Determine the (X, Y) coordinate at the center of the cell enclosing the given text.  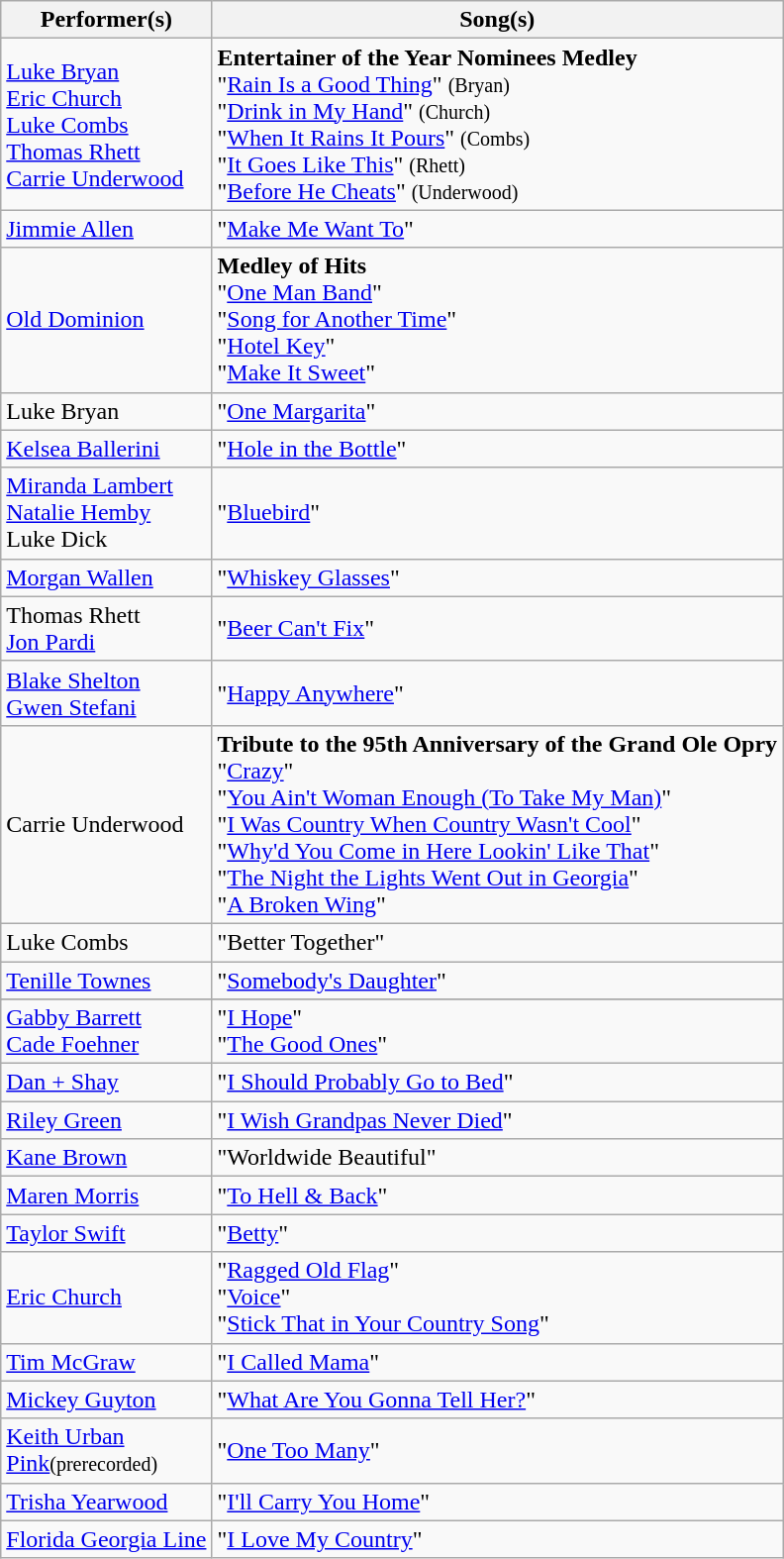
"Better Together" (497, 942)
Luke Combs (107, 942)
Taylor Swift (107, 1233)
Performer(s) (107, 20)
"One Margarita" (497, 411)
"I Love My Country" (497, 1539)
Carrie Underwood (107, 824)
"Beer Can't Fix" (497, 628)
Thomas RhettJon Pardi (107, 628)
Dan + Shay (107, 1083)
"What Are You Gonna Tell Her?" (497, 1400)
"Happy Anywhere" (497, 693)
Maren Morris (107, 1195)
"I Hope" "The Good Ones" (497, 1032)
"Make Me Want To" (497, 229)
Song(s) (497, 20)
Miranda LambertNatalie HembyLuke Dick (107, 513)
Kelsea Ballerini (107, 449)
"Ragged Old Flag" "Voice" "Stick That in Your Country Song" (497, 1298)
Kane Brown (107, 1158)
Morgan Wallen (107, 577)
Old Dominion (107, 320)
Tenille Townes (107, 980)
Keith UrbanPink(prerecorded) (107, 1450)
Florida Georgia Line (107, 1539)
"Hole in the Bottle" (497, 449)
Riley Green (107, 1120)
Blake SheltonGwen Stefani (107, 693)
"Worldwide Beautiful" (497, 1158)
Trisha Yearwood (107, 1502)
Luke Bryan (107, 411)
"I'll Carry You Home" (497, 1502)
"I Wish Grandpas Never Died" (497, 1120)
"To Hell & Back" (497, 1195)
"One Too Many" (497, 1450)
Eric Church (107, 1298)
Gabby Barrett Cade Foehner (107, 1032)
Mickey Guyton (107, 1400)
"Betty" (497, 1233)
Jimmie Allen (107, 229)
"I Should Probably Go to Bed" (497, 1083)
"I Called Mama" (497, 1362)
"Bluebird" (497, 513)
"Somebody's Daughter" (497, 980)
Luke BryanEric ChurchLuke CombsThomas RhettCarrie Underwood (107, 125)
Medley of Hits"One Man Band""Song for Another Time""Hotel Key""Make It Sweet" (497, 320)
Tim McGraw (107, 1362)
"Whiskey Glasses" (497, 577)
